Identify which cell holds the provided text, then report its [x, y] central coordinate. 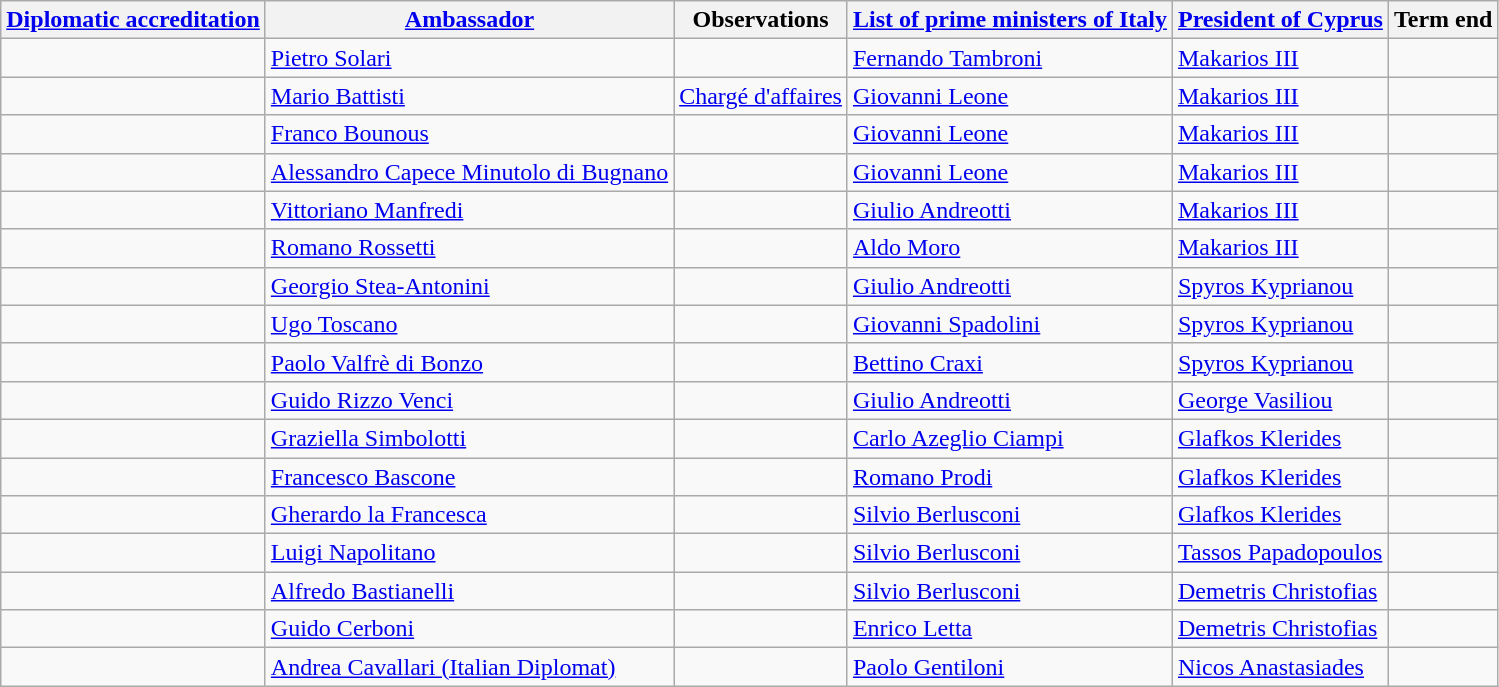
Romano Prodi [1010, 477]
Ugo Toscano [469, 324]
Paolo Gentiloni [1010, 667]
Paolo Valfrè di Bonzo [469, 362]
Ambassador [469, 20]
Giovanni Spadolini [1010, 324]
Luigi Napolitano [469, 553]
Alfredo Bastianelli [469, 591]
Mario Battisti [469, 96]
Franco Bounous [469, 134]
Bettino Craxi [1010, 362]
Diplomatic accreditation [134, 20]
Graziella Simbolotti [469, 438]
Vittoriano Manfredi [469, 210]
President of Cyprus [1280, 20]
Romano Rossetti [469, 248]
List of prime ministers of Italy [1010, 20]
Alessandro Capece Minutolo di Bugnano [469, 172]
Nicos Anastasiades [1280, 667]
Georgio Stea-Antonini [469, 286]
Pietro Solari [469, 58]
Fernando Tambroni [1010, 58]
Term end [1443, 20]
Francesco Bascone [469, 477]
Carlo Azeglio Ciampi [1010, 438]
Observations [761, 20]
Guido Rizzo Venci [469, 400]
Enrico Letta [1010, 629]
Chargé d'affaires [761, 96]
Guido Cerboni [469, 629]
George Vasiliou [1280, 400]
Tassos Papadopoulos [1280, 553]
Andrea Cavallari (Italian Diplomat) [469, 667]
Aldo Moro [1010, 248]
Gherardo la Francesca [469, 515]
